Return the (x, y) coordinate for the center point of the cell that contains the specified text.  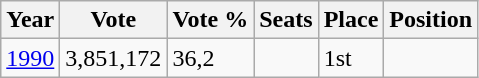
Seats (286, 20)
1st (351, 58)
Position (431, 20)
Year (30, 20)
Vote (114, 20)
1990 (30, 58)
3,851,172 (114, 58)
36,2 (210, 58)
Vote % (210, 20)
Place (351, 20)
